Find where the given text appears and provide that cell's center as [x, y] coordinate. 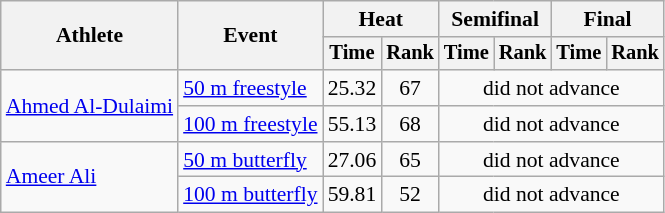
Final [607, 19]
59.81 [352, 195]
Heat [381, 19]
27.06 [352, 160]
55.13 [352, 124]
Semifinal [495, 19]
Ahmed Al-Dulaimi [90, 106]
Athlete [90, 36]
67 [410, 88]
52 [410, 195]
65 [410, 160]
25.32 [352, 88]
Ameer Ali [90, 178]
100 m butterfly [250, 195]
Event [250, 36]
100 m freestyle [250, 124]
50 m butterfly [250, 160]
50 m freestyle [250, 88]
68 [410, 124]
